Return the [x, y] coordinate for the center point of the cell that contains the specified text.  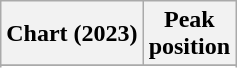
Peakposition [189, 34]
Chart (2023) [72, 34]
